Detect which cell encompasses the target text, then output its (X, Y) center coordinate. 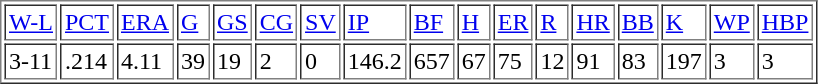
GS (233, 22)
39 (194, 62)
K (684, 22)
PCT (86, 22)
91 (593, 62)
HBP (785, 22)
ERA (146, 22)
657 (432, 62)
R (552, 22)
0 (321, 62)
75 (513, 62)
19 (233, 62)
.214 (86, 62)
4.11 (146, 62)
3-11 (30, 62)
WP (732, 22)
83 (638, 62)
SV (321, 22)
HR (593, 22)
BB (638, 22)
2 (276, 62)
67 (474, 62)
146.2 (374, 62)
G (194, 22)
CG (276, 22)
H (474, 22)
12 (552, 62)
197 (684, 62)
IP (374, 22)
BF (432, 22)
W-L (30, 22)
ER (513, 22)
